Provide the (X, Y) coordinate of the cell's center where the given text is located.  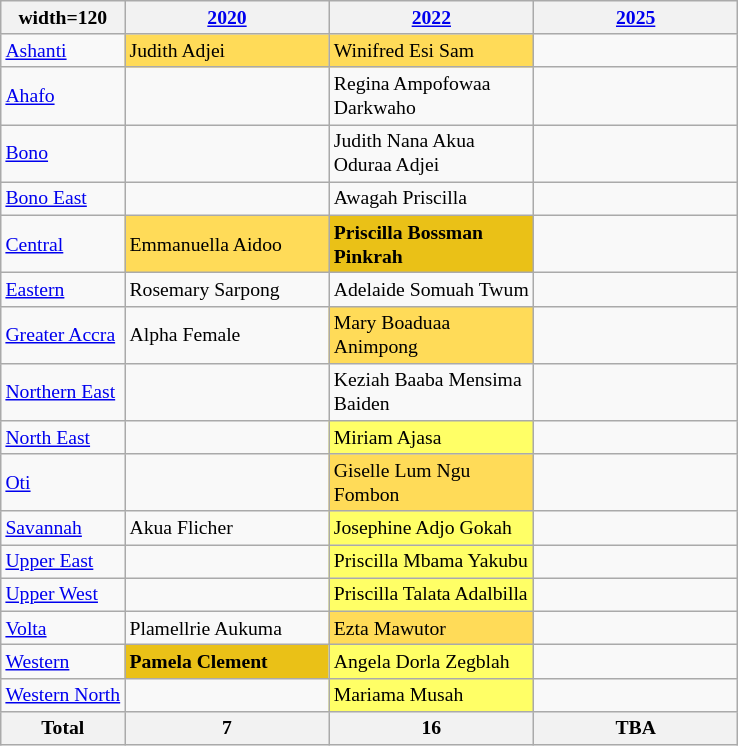
2020 (227, 18)
Mary Boaduaa Animpong (431, 334)
Giselle Lum Ngu Fombon (431, 482)
Ahafo (63, 96)
Emmanuella Aidoo (227, 244)
Bono (63, 154)
width=120 (63, 18)
Ashanti (63, 50)
Judith Adjei (227, 50)
Greater Accra (63, 334)
Awagah Priscilla (431, 198)
Priscilla Talata Adalbilla (431, 594)
Oti (63, 482)
Volta (63, 628)
Judith Nana Akua Oduraa Adjei (431, 154)
16 (431, 728)
Northern East (63, 392)
Priscilla Bossman Pinkrah (431, 244)
Upper West (63, 594)
Akua Flicher (227, 528)
Priscilla Mbama Yakubu (431, 562)
Alpha Female (227, 334)
Central (63, 244)
Pamela Clement (227, 662)
Regina Ampofowaa Darkwaho (431, 96)
Ezta Mawutor (431, 628)
Total (63, 728)
Josephine Adjo Gokah (431, 528)
Bono East (63, 198)
Eastern (63, 290)
2022 (431, 18)
Mariama Musah (431, 694)
Western (63, 662)
Angela Dorla Zegblah (431, 662)
Rosemary Sarpong (227, 290)
2025 (635, 18)
TBA (635, 728)
Savannah (63, 528)
Upper East (63, 562)
Western North (63, 694)
Keziah Baaba Mensima Baiden (431, 392)
Winifred Esi Sam (431, 50)
Adelaide Somuah Twum (431, 290)
7 (227, 728)
Miriam Ajasa (431, 438)
North East (63, 438)
Plamellrie Aukuma (227, 628)
